Output the [x, y] coordinate of the center of the cell containing the given text.  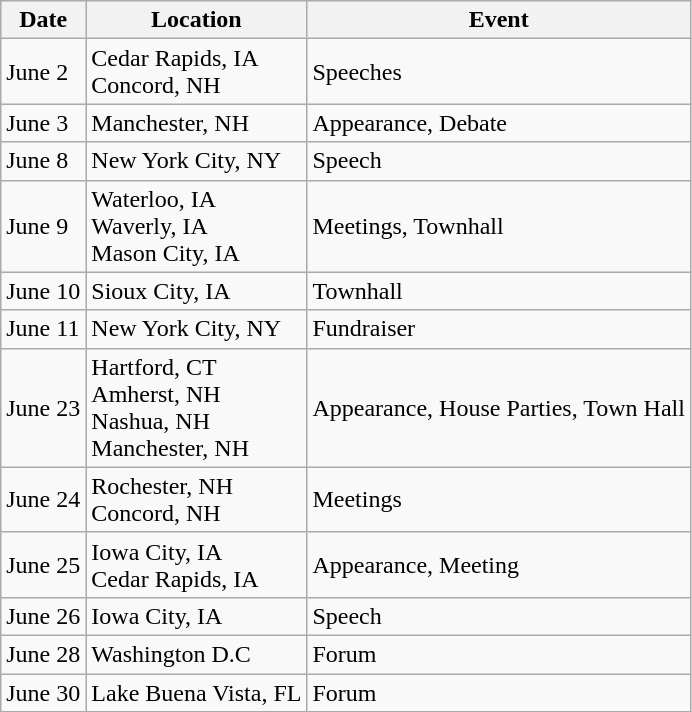
Location [196, 20]
Sioux City, IA [196, 291]
June 8 [44, 161]
June 9 [44, 226]
Cedar Rapids, IA Concord, NH [196, 72]
Appearance, House Parties, Town Hall [499, 408]
June 2 [44, 72]
Iowa City, IA Cedar Rapids, IA [196, 564]
June 25 [44, 564]
Appearance, Debate [499, 123]
June 30 [44, 693]
June 28 [44, 654]
Waterloo, IA Waverly, IA Mason City, IA [196, 226]
Hartford, CT Amherst, NH Nashua, NH Manchester, NH [196, 408]
Fundraiser [499, 329]
Iowa City, IA [196, 616]
Manchester, NH [196, 123]
Event [499, 20]
June 3 [44, 123]
Washington D.C [196, 654]
June 11 [44, 329]
June 10 [44, 291]
Meetings [499, 500]
Rochester, NH Concord, NH [196, 500]
June 24 [44, 500]
Speeches [499, 72]
Townhall [499, 291]
Meetings, Townhall [499, 226]
June 23 [44, 408]
Lake Buena Vista, FL [196, 693]
Appearance, Meeting [499, 564]
Date [44, 20]
June 26 [44, 616]
